Determine the (X, Y) coordinate at the center of the cell enclosing the given text.  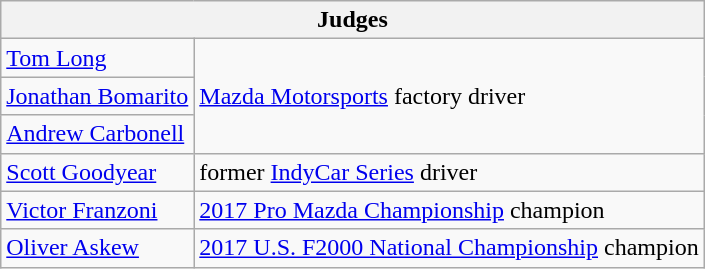
Mazda Motorsports factory driver (449, 96)
Oliver Askew (98, 248)
Andrew Carbonell (98, 134)
Tom Long (98, 58)
Victor Franzoni (98, 210)
Scott Goodyear (98, 172)
former IndyCar Series driver (449, 172)
Judges (352, 20)
2017 U.S. F2000 National Championship champion (449, 248)
Jonathan Bomarito (98, 96)
2017 Pro Mazda Championship champion (449, 210)
